Return [x, y] of the center of cell containing provided text 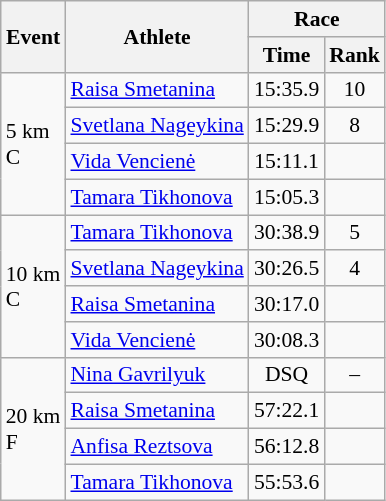
Rank [354, 55]
15:11.1 [286, 162]
15:05.3 [286, 197]
15:29.9 [286, 126]
Event [34, 36]
15:35.9 [286, 90]
4 [354, 269]
– [354, 375]
55:53.6 [286, 482]
57:22.1 [286, 411]
30:17.0 [286, 304]
30:26.5 [286, 269]
5 km C [34, 143]
8 [354, 126]
Time [286, 55]
Nina Gavrilyuk [156, 375]
20 km F [34, 428]
5 [354, 233]
Anfisa Reztsova [156, 447]
30:38.9 [286, 233]
10 km C [34, 286]
56:12.8 [286, 447]
Athlete [156, 36]
30:08.3 [286, 340]
Race [317, 19]
10 [354, 90]
DSQ [286, 375]
